Pinpoint the cell where the given text exists, returning its [X, Y] midpoint coordinate. 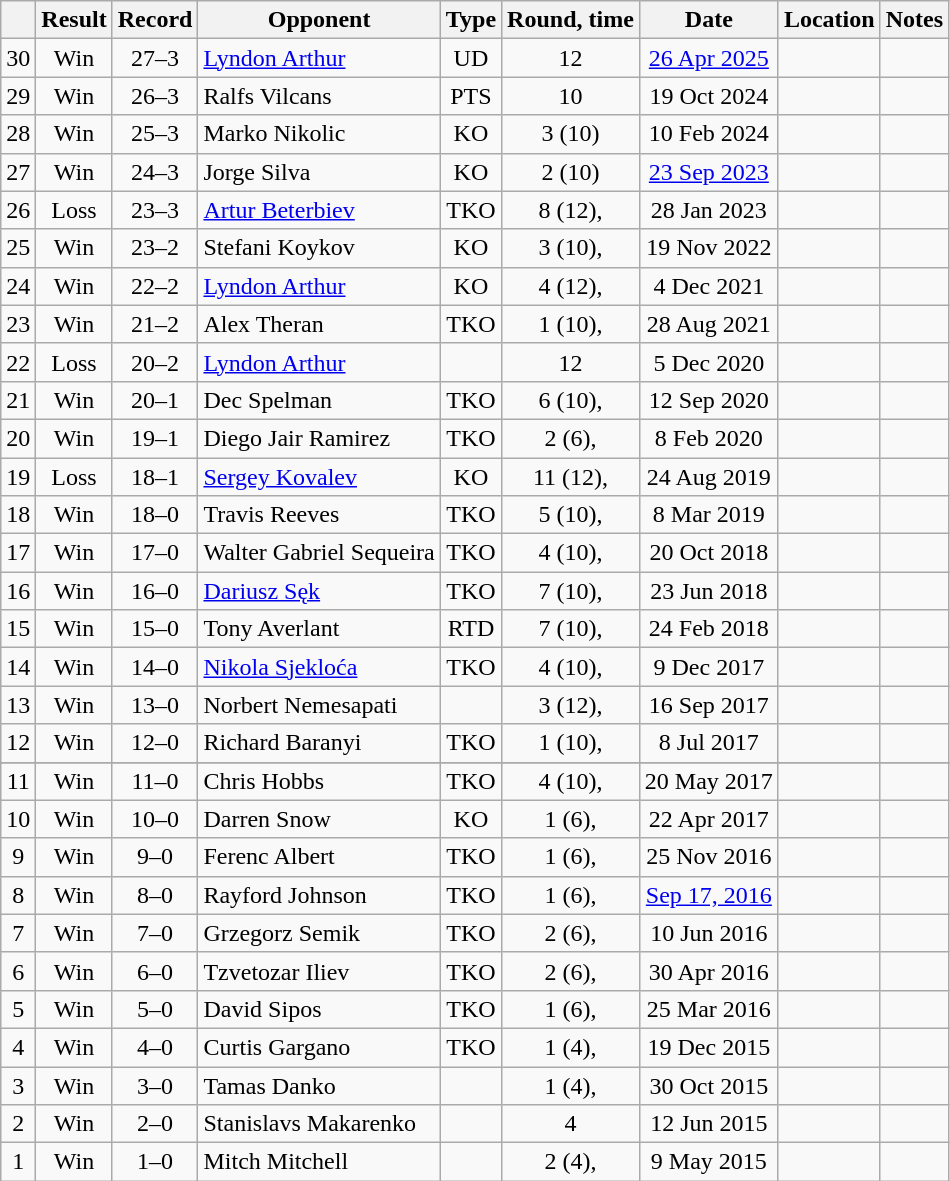
3 [18, 1085]
Dariusz Sęk [319, 591]
25 Mar 2016 [708, 1009]
26 [18, 210]
19 Dec 2015 [708, 1047]
24 Aug 2019 [708, 477]
8 (12), [571, 210]
26–3 [155, 96]
Tzvetozar Iliev [319, 971]
Opponent [319, 20]
18 [18, 515]
2 [18, 1124]
Grzegorz Semik [319, 933]
Result [74, 20]
28 Aug 2021 [708, 324]
2–0 [155, 1124]
21 [18, 400]
Richard Baranyi [319, 743]
Diego Jair Ramirez [319, 438]
3 (12), [571, 705]
16–0 [155, 591]
Record [155, 20]
Jorge Silva [319, 172]
24–3 [155, 172]
11 (12), [571, 477]
3 (10), [571, 248]
6 (10), [571, 400]
28 Jan 2023 [708, 210]
1 [18, 1162]
22 Apr 2017 [708, 819]
5 (10), [571, 515]
Norbert Nemesapati [319, 705]
Mitch Mitchell [319, 1162]
David Sipos [319, 1009]
9 Dec 2017 [708, 667]
21–2 [155, 324]
4–0 [155, 1047]
23 Sep 2023 [708, 172]
Stanislavs Makarenko [319, 1124]
30 Oct 2015 [708, 1085]
12 Sep 2020 [708, 400]
Date [708, 20]
8–0 [155, 895]
9 [18, 857]
19 Nov 2022 [708, 248]
23–2 [155, 248]
20–2 [155, 362]
Darren Snow [319, 819]
Sep 17, 2016 [708, 895]
16 Sep 2017 [708, 705]
26 Apr 2025 [708, 58]
17 [18, 553]
17–0 [155, 553]
Marko Nikolic [319, 134]
28 [18, 134]
12–0 [155, 743]
25–3 [155, 134]
13 [18, 705]
RTD [470, 629]
30 [18, 58]
4 (12), [571, 286]
20 May 2017 [708, 781]
Dec Spelman [319, 400]
12 Jun 2015 [708, 1124]
8 [18, 895]
Rayford Johnson [319, 895]
3–0 [155, 1085]
Ferenc Albert [319, 857]
10 Jun 2016 [708, 933]
Walter Gabriel Sequeira [319, 553]
19–1 [155, 438]
24 [18, 286]
20 Oct 2018 [708, 553]
8 Jul 2017 [708, 743]
4 Dec 2021 [708, 286]
5 [18, 1009]
13–0 [155, 705]
2 (10) [571, 172]
Location [829, 20]
25 [18, 248]
7–0 [155, 933]
9–0 [155, 857]
Sergey Kovalev [319, 477]
14–0 [155, 667]
18–0 [155, 515]
1–0 [155, 1162]
Type [470, 20]
7 [18, 933]
Curtis Gargano [319, 1047]
29 [18, 96]
UD [470, 58]
14 [18, 667]
Ralfs Vilcans [319, 96]
23 Jun 2018 [708, 591]
18–1 [155, 477]
22–2 [155, 286]
22 [18, 362]
8 Feb 2020 [708, 438]
Tamas Danko [319, 1085]
Artur Beterbiev [319, 210]
15–0 [155, 629]
27 [18, 172]
19 Oct 2024 [708, 96]
27–3 [155, 58]
Notes [914, 20]
6 [18, 971]
PTS [470, 96]
20–1 [155, 400]
23–3 [155, 210]
19 [18, 477]
Alex Theran [319, 324]
Round, time [571, 20]
Chris Hobbs [319, 781]
2 (4), [571, 1162]
23 [18, 324]
Stefani Koykov [319, 248]
24 Feb 2018 [708, 629]
16 [18, 591]
8 Mar 2019 [708, 515]
Travis Reeves [319, 515]
6–0 [155, 971]
Tony Averlant [319, 629]
10–0 [155, 819]
25 Nov 2016 [708, 857]
5–0 [155, 1009]
11–0 [155, 781]
20 [18, 438]
30 Apr 2016 [708, 971]
11 [18, 781]
3 (10) [571, 134]
Nikola Sjekloća [319, 667]
15 [18, 629]
9 May 2015 [708, 1162]
10 Feb 2024 [708, 134]
5 Dec 2020 [708, 362]
